Capture the cell that displays the provided text and extract its [X, Y] central coordinate. 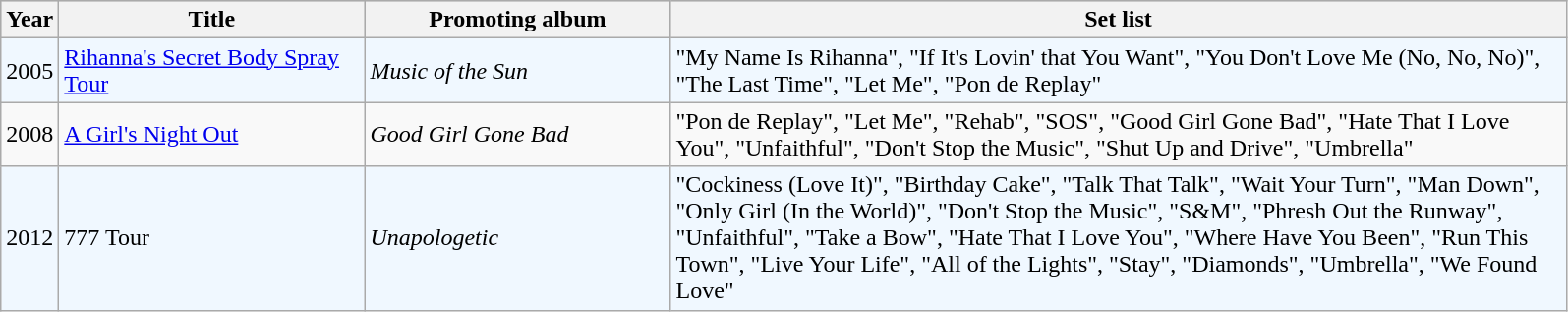
Good Girl Gone Bad [517, 134]
Unapologetic [517, 238]
Title [212, 20]
2005 [29, 71]
Rihanna's Secret Body Spray Tour [212, 71]
2012 [29, 238]
Music of the Sun [517, 71]
"My Name Is Rihanna", "If It's Lovin' that You Want", "You Don't Love Me (No, No, No)", "The Last Time", "Let Me", "Pon de Replay" [1119, 71]
Promoting album [517, 20]
2008 [29, 134]
A Girl's Night Out [212, 134]
Year [29, 20]
777 Tour [212, 238]
Set list [1119, 20]
